Return the [X, Y] coordinate for the center point of the cell that contains the specified text.  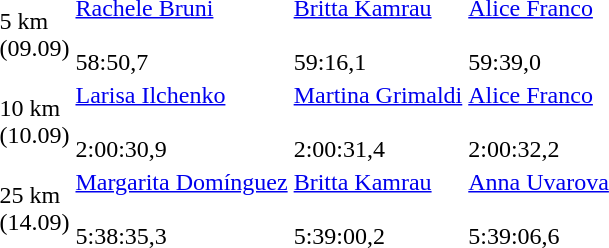
Martina Grimaldi 2:00:31,4 [378, 122]
Larisa Ilchenko 2:00:30,9 [182, 122]
